Return the (X, Y) coordinate for the center point of the cell that contains the specified text.  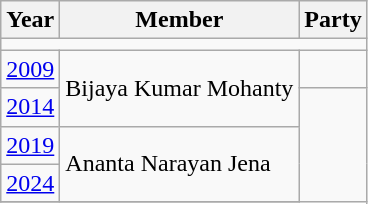
Member (180, 20)
2009 (30, 69)
Year (30, 20)
2024 (30, 183)
Bijaya Kumar Mohanty (180, 88)
Party (333, 20)
2019 (30, 145)
Ananta Narayan Jena (180, 164)
2014 (30, 107)
